Identify which cell holds the provided text, then report its (X, Y) central coordinate. 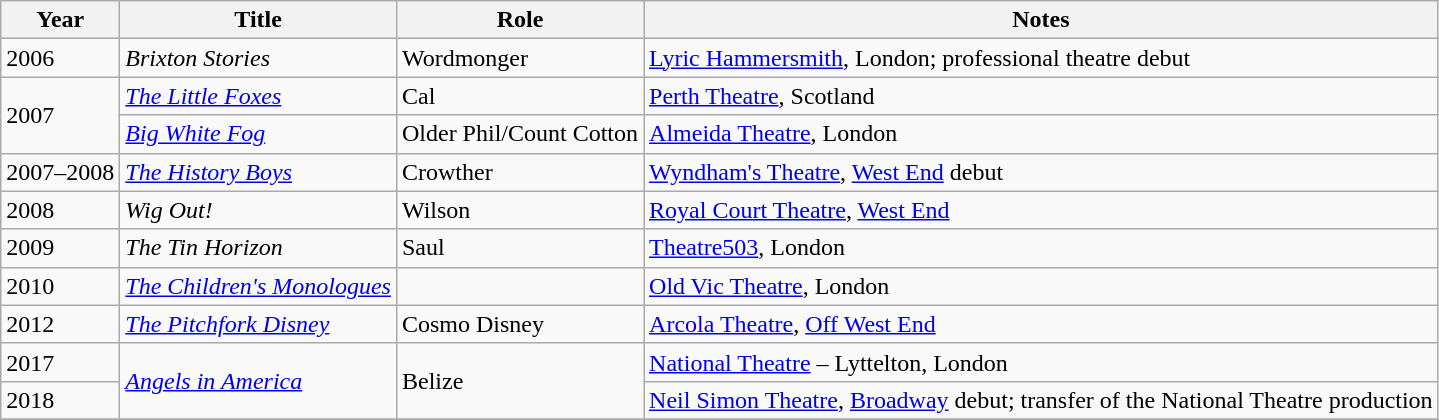
2008 (60, 210)
2007 (60, 115)
2017 (60, 362)
Older Phil/Count Cotton (520, 134)
Crowther (520, 172)
Wig Out! (258, 210)
2006 (60, 58)
Year (60, 20)
Role (520, 20)
Old Vic Theatre, London (1042, 286)
Perth Theatre, Scotland (1042, 96)
Neil Simon Theatre, Broadway debut; transfer of the National Theatre production (1042, 400)
Notes (1042, 20)
National Theatre – Lyttelton, London (1042, 362)
Angels in America (258, 381)
2012 (60, 324)
2018 (60, 400)
Cal (520, 96)
Wilson (520, 210)
Brixton Stories (258, 58)
The Children's Monologues (258, 286)
2010 (60, 286)
Lyric Hammersmith, London; professional theatre debut (1042, 58)
Royal Court Theatre, West End (1042, 210)
The Little Foxes (258, 96)
Big White Fog (258, 134)
Arcola Theatre, Off West End (1042, 324)
The Pitchfork Disney (258, 324)
Wyndham's Theatre, West End debut (1042, 172)
Belize (520, 381)
Almeida Theatre, London (1042, 134)
Wordmonger (520, 58)
Saul (520, 248)
Theatre503, London (1042, 248)
The History Boys (258, 172)
2009 (60, 248)
The Tin Horizon (258, 248)
Title (258, 20)
Cosmo Disney (520, 324)
2007–2008 (60, 172)
